Determine the (X, Y) coordinate at the center of the cell enclosing the given text.  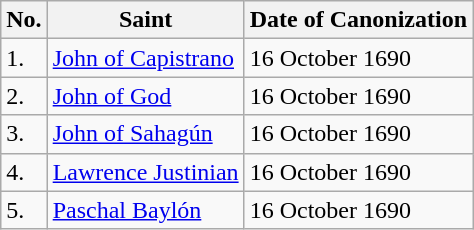
John of God (146, 96)
Date of Canonization (358, 20)
Paschal Baylón (146, 210)
3. (24, 134)
Lawrence Justinian (146, 172)
5. (24, 210)
Saint (146, 20)
No. (24, 20)
1. (24, 58)
4. (24, 172)
2. (24, 96)
John of Capistrano (146, 58)
John of Sahagún (146, 134)
